Detect which cell encompasses the target text, then output its [X, Y] center coordinate. 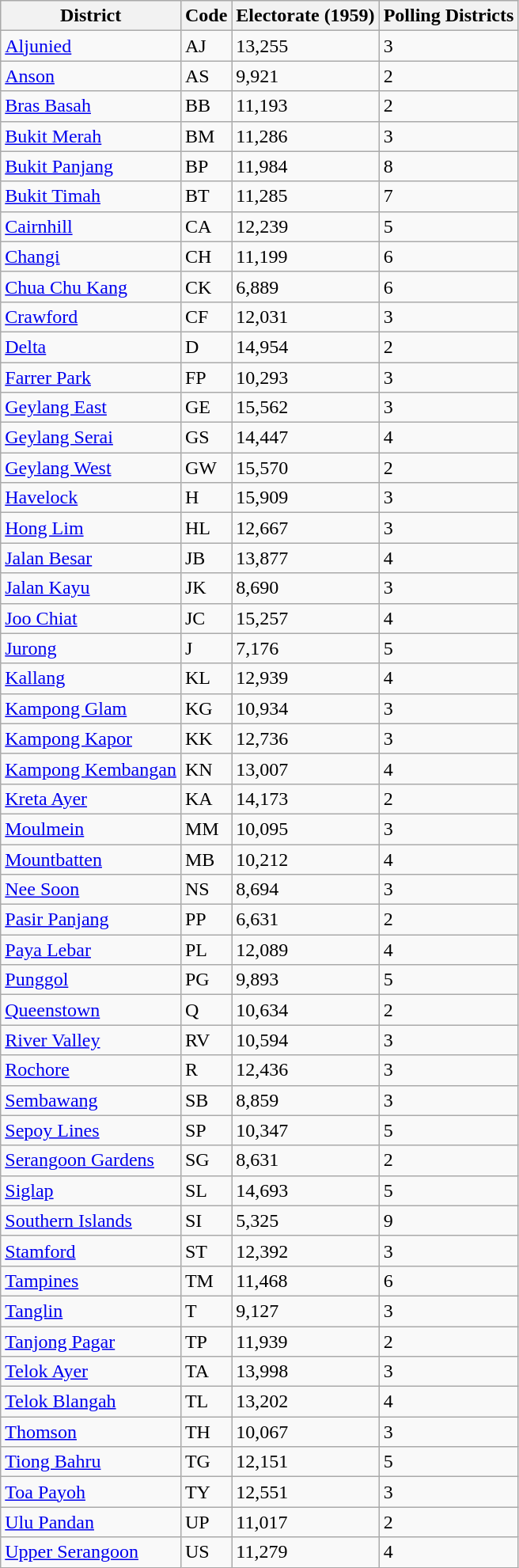
GW [206, 468]
8,694 [305, 890]
Mountbatten [91, 859]
SL [206, 1190]
SI [206, 1221]
Jalan Kayu [91, 588]
Pasir Panjang [91, 920]
Southern Islands [91, 1221]
10,934 [305, 708]
6,889 [305, 287]
CA [206, 226]
12,239 [305, 226]
12,089 [305, 950]
14,954 [305, 347]
FP [206, 378]
11,199 [305, 256]
BM [206, 136]
JK [206, 588]
6,631 [305, 920]
MB [206, 859]
KL [206, 678]
5,325 [305, 1221]
JC [206, 618]
Stamford [91, 1251]
AJ [206, 46]
KA [206, 799]
GE [206, 408]
SB [206, 1100]
15,562 [305, 408]
Sembawang [91, 1100]
R [206, 1070]
Sepoy Lines [91, 1130]
River Valley [91, 1040]
11,939 [305, 1342]
BP [206, 166]
10,067 [305, 1432]
Ulu Pandan [91, 1522]
HL [206, 528]
12,392 [305, 1251]
Queenstown [91, 1010]
D [206, 347]
CH [206, 256]
Rochore [91, 1070]
Upper Serangoon [91, 1552]
14,173 [305, 799]
Havelock [91, 498]
12,736 [305, 738]
Serangoon Gardens [91, 1160]
Telok Blangah [91, 1402]
7,176 [305, 648]
ST [206, 1251]
13,998 [305, 1372]
14,693 [305, 1190]
Thomson [91, 1432]
13,877 [305, 558]
RV [206, 1040]
MM [206, 829]
11,286 [305, 136]
Joo Chiat [91, 618]
Electorate (1959) [305, 16]
15,570 [305, 468]
10,293 [305, 378]
Chua Chu Kang [91, 287]
8,690 [305, 588]
Farrer Park [91, 378]
J [206, 648]
Jurong [91, 648]
Tanjong Pagar [91, 1342]
Siglap [91, 1190]
Moulmein [91, 829]
12,436 [305, 1070]
11,468 [305, 1281]
SG [206, 1160]
Changi [91, 256]
Geylang Serai [91, 438]
9,893 [305, 980]
8 [449, 166]
Anson [91, 76]
Tiong Bahru [91, 1462]
Bukit Merah [91, 136]
10,347 [305, 1130]
Kallang [91, 678]
Bukit Panjang [91, 166]
11,285 [305, 196]
Q [206, 1010]
14,447 [305, 438]
TA [206, 1372]
Delta [91, 347]
11,984 [305, 166]
10,212 [305, 859]
13,202 [305, 1402]
Telok Ayer [91, 1372]
Code [206, 16]
District [91, 16]
12,031 [305, 317]
12,939 [305, 678]
US [206, 1552]
12,667 [305, 528]
11,279 [305, 1552]
AS [206, 76]
Kampong Kembangan [91, 769]
Kampong Glam [91, 708]
NS [206, 890]
7 [449, 196]
JB [206, 558]
TG [206, 1462]
11,017 [305, 1522]
9,921 [305, 76]
KN [206, 769]
TH [206, 1432]
Punggol [91, 980]
T [206, 1311]
Bukit Timah [91, 196]
Geylang East [91, 408]
15,257 [305, 618]
PL [206, 950]
Aljunied [91, 46]
CK [206, 287]
15,909 [305, 498]
KG [206, 708]
9,127 [305, 1311]
12,551 [305, 1492]
PP [206, 920]
Jalan Besar [91, 558]
TY [206, 1492]
TL [206, 1402]
Paya Lebar [91, 950]
8,859 [305, 1100]
10,594 [305, 1040]
Hong Lim [91, 528]
Crawford [91, 317]
TM [206, 1281]
12,151 [305, 1462]
KK [206, 738]
13,007 [305, 769]
9 [449, 1221]
SP [206, 1130]
CF [206, 317]
11,193 [305, 106]
BB [206, 106]
GS [206, 438]
10,095 [305, 829]
BT [206, 196]
Cairnhill [91, 226]
Tanglin [91, 1311]
UP [206, 1522]
Tampines [91, 1281]
Kreta Ayer [91, 799]
Nee Soon [91, 890]
PG [206, 980]
TP [206, 1342]
H [206, 498]
Bras Basah [91, 106]
Toa Payoh [91, 1492]
Geylang West [91, 468]
Polling Districts [449, 16]
10,634 [305, 1010]
Kampong Kapor [91, 738]
8,631 [305, 1160]
13,255 [305, 46]
